Detect which cell encompasses the target text, then output its [X, Y] center coordinate. 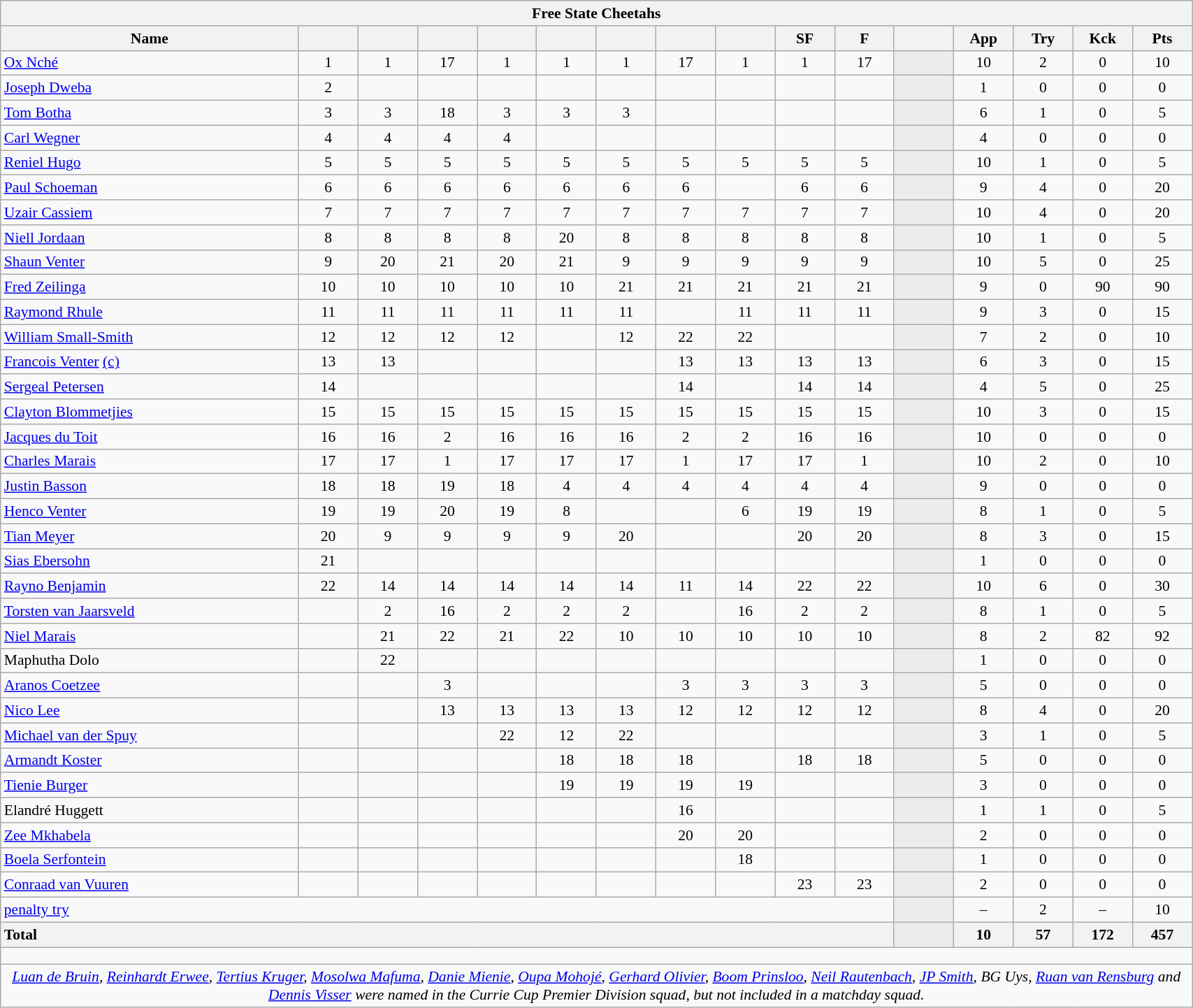
457 [1162, 935]
Try [1043, 38]
Rayno Benjamin [150, 586]
Paul Schoeman [150, 188]
App [984, 38]
Name [150, 38]
Henco Venter [150, 512]
Aranos Coetzee [150, 686]
Uzair Cassiem [150, 213]
30 [1162, 586]
Charles Marais [150, 461]
Clayton Blommetjies [150, 412]
Conraad van Vuuren [150, 885]
William Small-Smith [150, 337]
Niel Marais [150, 636]
Boela Serfontein [150, 860]
penalty try [447, 910]
Ox Nché [150, 63]
57 [1043, 935]
172 [1103, 935]
Tom Botha [150, 113]
F [864, 38]
Niell Jordaan [150, 238]
Maphutha Dolo [150, 661]
Reniel Hugo [150, 163]
Jacques du Toit [150, 437]
Armandt Koster [150, 761]
Fred Zeilinga [150, 287]
Torsten van Jaarsveld [150, 611]
Sergeal Petersen [150, 387]
Tienie Burger [150, 786]
Kck [1103, 38]
82 [1103, 636]
Pts [1162, 38]
Michael van der Spuy [150, 735]
Sias Ebersohn [150, 561]
Total [447, 935]
Joseph Dweba [150, 88]
Francois Venter (c) [150, 362]
Zee Mkhabela [150, 835]
Nico Lee [150, 711]
92 [1162, 636]
Free State Cheetahs [597, 13]
Raymond Rhule [150, 312]
Tian Meyer [150, 536]
Elandré Huggett [150, 810]
Carl Wegner [150, 138]
SF [805, 38]
Shaun Venter [150, 262]
Justin Basson [150, 487]
